Locate the cell with the specified text and output its [X, Y] center coordinate. 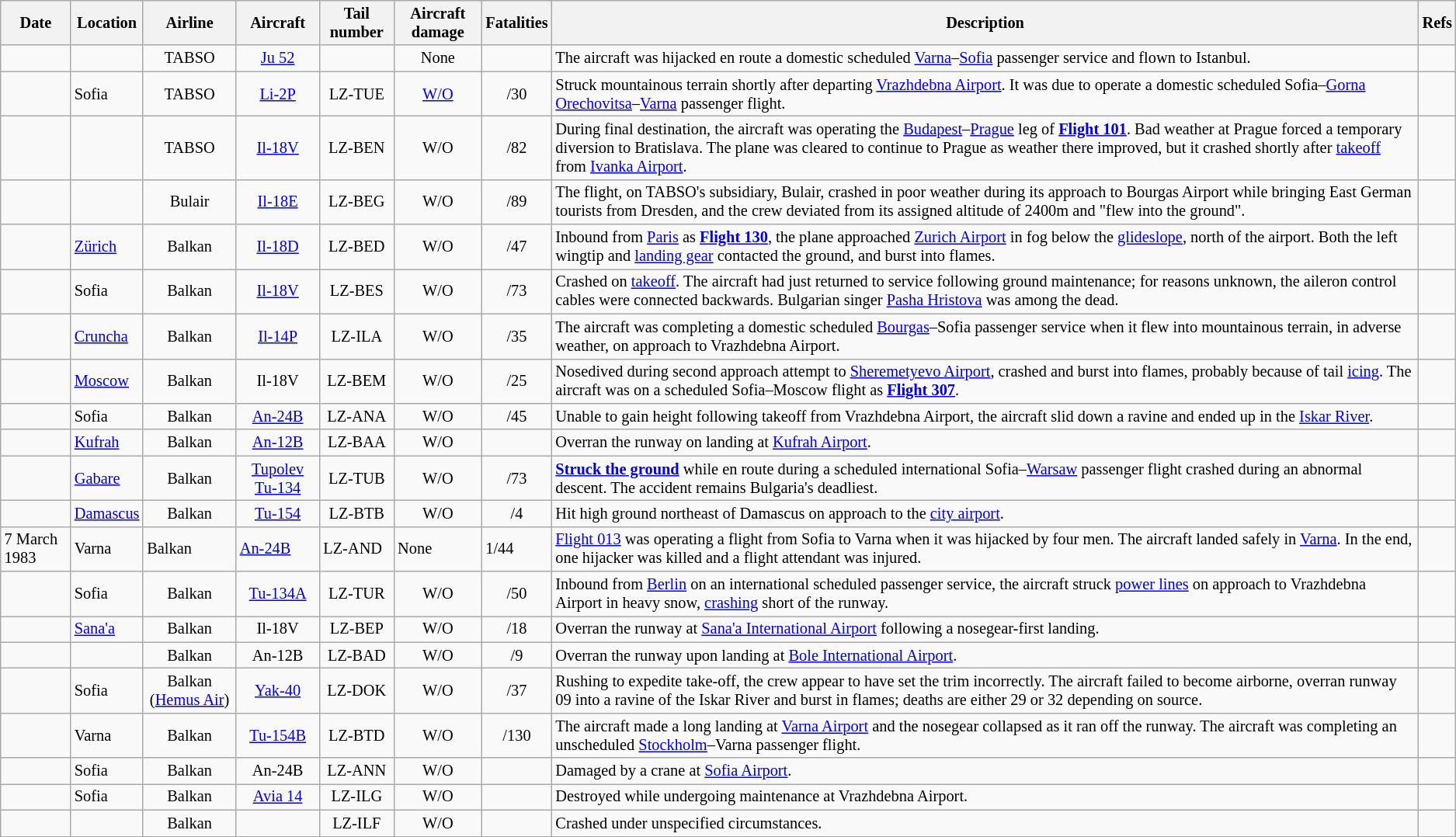
Overran the runway at Sana'a International Airport following a nosegear-first landing. [985, 629]
Il-18E [278, 202]
1/44 [516, 549]
LZ-ANN [356, 771]
Damaged by a crane at Sofia Airport. [985, 771]
Il-18D [278, 247]
/89 [516, 202]
Ju 52 [278, 58]
LZ-DOK [356, 690]
Location [107, 23]
Hit high ground northeast of Damascus on approach to the city airport. [985, 513]
LZ-ILA [356, 336]
LZ-AND [356, 549]
Il-14P [278, 336]
/82 [516, 148]
Tupolev Tu-134 [278, 478]
/18 [516, 629]
Tail number [356, 23]
/30 [516, 94]
LZ-BED [356, 247]
/47 [516, 247]
Bulair [189, 202]
/4 [516, 513]
LZ-BES [356, 291]
Description [985, 23]
LZ-ANA [356, 416]
LZ-BEN [356, 148]
Airline [189, 23]
Unable to gain height following takeoff from Vrazhdebna Airport, the aircraft slid down a ravine and ended up in the Iskar River. [985, 416]
LZ-TUR [356, 594]
LZ-BAD [356, 655]
Date [36, 23]
Cruncha [107, 336]
/45 [516, 416]
Overran the runway upon landing at Bole International Airport. [985, 655]
Zürich [107, 247]
LZ-BAA [356, 443]
Tu-154 [278, 513]
/35 [516, 336]
LZ-ILG [356, 797]
Damascus [107, 513]
LZ-TUE [356, 94]
/37 [516, 690]
LZ-BEG [356, 202]
/25 [516, 381]
LZ-ILF [356, 823]
Aircraft damage [438, 23]
Sana'a [107, 629]
Refs [1437, 23]
Li-2P [278, 94]
LZ-BEP [356, 629]
Avia 14 [278, 797]
Kufrah [107, 443]
7 March 1983 [36, 549]
Fatalities [516, 23]
LZ-BEM [356, 381]
Yak-40 [278, 690]
Moscow [107, 381]
Tu-134A [278, 594]
Overran the runway on landing at Kufrah Airport. [985, 443]
LZ-BTD [356, 735]
Gabare [107, 478]
The aircraft was hijacked en route a domestic scheduled Varna–Sofia passenger service and flown to Istanbul. [985, 58]
Balkan (Hemus Air) [189, 690]
LZ-TUB [356, 478]
/9 [516, 655]
LZ-BTB [356, 513]
Crashed under unspecified circumstances. [985, 823]
/130 [516, 735]
Tu-154B [278, 735]
/50 [516, 594]
Destroyed while undergoing maintenance at Vrazhdebna Airport. [985, 797]
Aircraft [278, 23]
